Search for the cell housing the specified text and yield its (x, y) center coordinate. 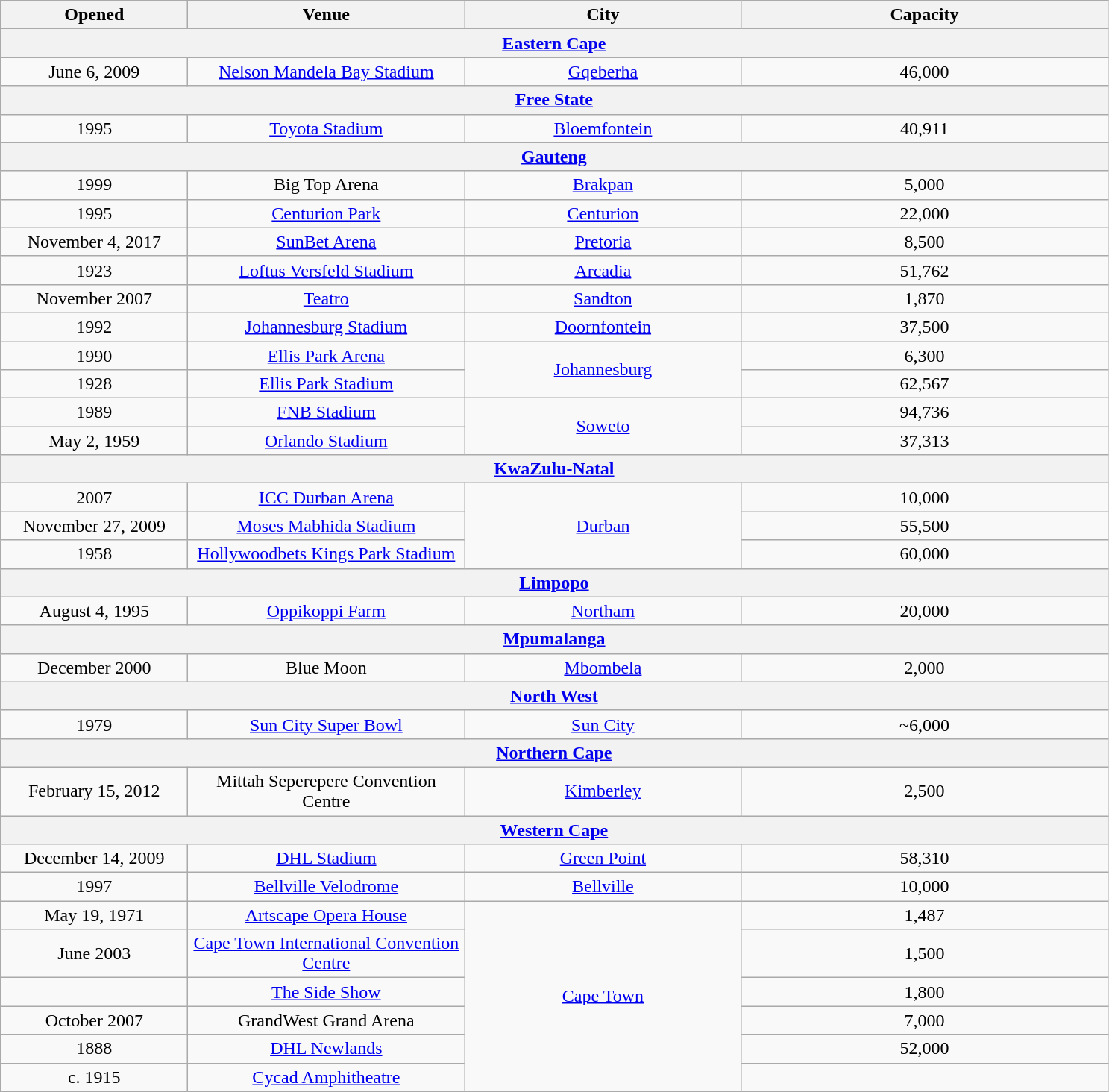
DHL Stadium (327, 859)
1999 (94, 185)
Brakpan (603, 185)
1,500 (925, 953)
Cycad Amphitheatre (327, 1077)
Blue Moon (327, 668)
GrandWest Grand Arena (327, 1020)
ICC Durban Arena (327, 498)
DHL Newlands (327, 1049)
November 4, 2017 (94, 242)
20,000 (925, 611)
1,870 (925, 298)
November 27, 2009 (94, 526)
51,762 (925, 270)
Durban (603, 526)
Moses Mabhida Stadium (327, 526)
Orlando Stadium (327, 441)
Bloemfontein (603, 128)
37,500 (925, 327)
Big Top Arena (327, 185)
May 19, 1971 (94, 915)
52,000 (925, 1049)
1928 (94, 384)
Johannesburg (603, 370)
Northam (603, 611)
Venue (327, 15)
1997 (94, 887)
5,000 (925, 185)
Cape Town (603, 997)
Doornfontein (603, 327)
Kimberley (603, 791)
~6,000 (925, 724)
Western Cape (554, 830)
May 2, 1959 (94, 441)
37,313 (925, 441)
December 2000 (94, 668)
The Side Show (327, 992)
6,300 (925, 356)
Ellis Park Arena (327, 356)
Teatro (327, 298)
1979 (94, 724)
Cape Town International Convention Centre (327, 953)
2,000 (925, 668)
Sun City (603, 724)
Limpopo (554, 583)
Green Point (603, 859)
December 14, 2009 (94, 859)
1923 (94, 270)
Centurion (603, 213)
Eastern Cape (554, 43)
1,487 (925, 915)
1888 (94, 1049)
Gauteng (554, 157)
Northern Cape (554, 753)
1989 (94, 412)
55,500 (925, 526)
Free State (554, 100)
Sandton (603, 298)
Capacity (925, 15)
June 6, 2009 (94, 72)
Artscape Opera House (327, 915)
40,911 (925, 128)
Bellville (603, 887)
KwaZulu-Natal (554, 469)
Ellis Park Stadium (327, 384)
Arcadia (603, 270)
1990 (94, 356)
North West (554, 696)
City (603, 15)
60,000 (925, 554)
June 2003 (94, 953)
22,000 (925, 213)
Nelson Mandela Bay Stadium (327, 72)
Soweto (603, 427)
c. 1915 (94, 1077)
8,500 (925, 242)
Johannesburg Stadium (327, 327)
1992 (94, 327)
7,000 (925, 1020)
1,800 (925, 992)
2,500 (925, 791)
November 2007 (94, 298)
Loftus Versfeld Stadium (327, 270)
FNB Stadium (327, 412)
62,567 (925, 384)
Toyota Stadium (327, 128)
Sun City Super Bowl (327, 724)
Mbombela (603, 668)
46,000 (925, 72)
Pretoria (603, 242)
August 4, 1995 (94, 611)
Oppikoppi Farm (327, 611)
2007 (94, 498)
94,736 (925, 412)
SunBet Arena (327, 242)
February 15, 2012 (94, 791)
Gqeberha (603, 72)
1958 (94, 554)
58,310 (925, 859)
Mpumalanga (554, 639)
Bellville Velodrome (327, 887)
Mittah Seperepere Convention Centre (327, 791)
Hollywoodbets Kings Park Stadium (327, 554)
Opened (94, 15)
Centurion Park (327, 213)
October 2007 (94, 1020)
